Locate the cell with the specified text and output its (x, y) center coordinate. 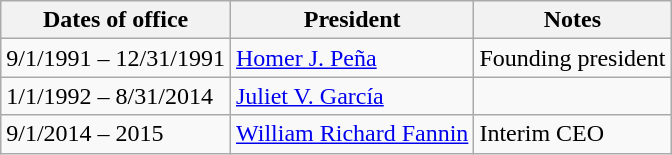
Dates of office (116, 20)
Juliet V. García (352, 96)
William Richard Fannin (352, 134)
Homer J. Peña (352, 58)
President (352, 20)
Notes (572, 20)
9/1/1991 – 12/31/1991 (116, 58)
Interim CEO (572, 134)
9/1/2014 – 2015 (116, 134)
1/1/1992 – 8/31/2014 (116, 96)
Founding president (572, 58)
